Identify which cell holds the provided text, then report its [X, Y] central coordinate. 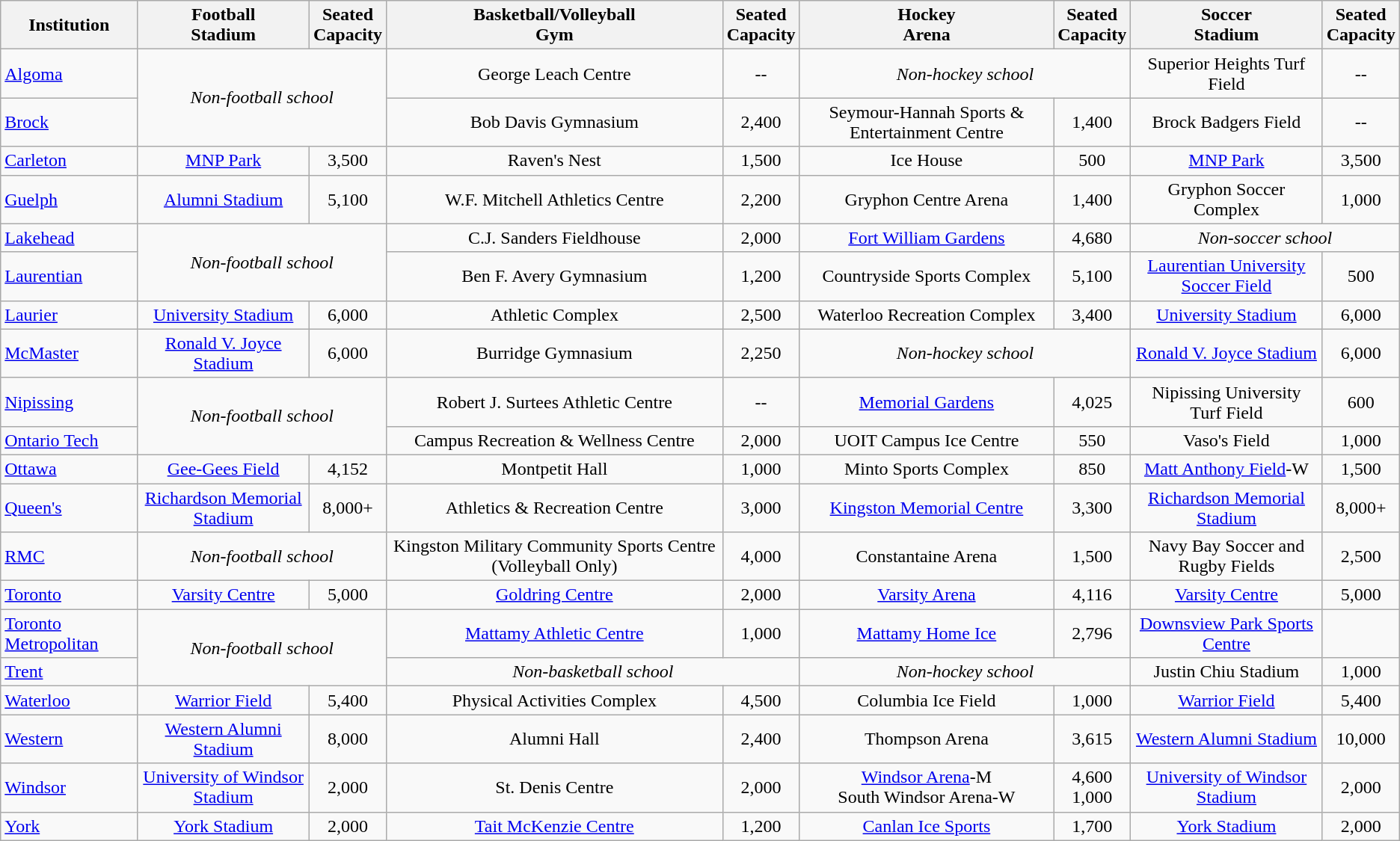
Raven's Nest [555, 161]
Alumni Hall [555, 739]
3,000 [761, 507]
W.F. Mitchell Athletics Centre [555, 199]
Vaso's Field [1226, 440]
10,000 [1361, 739]
York [69, 826]
Navy Bay Soccer and Rugby Fields [1226, 556]
Ice House [927, 161]
Kingston Military Community Sports Centre (Volleyball Only) [555, 556]
Robert J. Surtees Athletic Centre [555, 402]
Athletic Complex [555, 315]
McMaster [69, 353]
Goldring Centre [555, 595]
Nipissing [69, 402]
Montpetit Hall [555, 469]
Gryphon Soccer Complex [1226, 199]
Tait McKenzie Centre [555, 826]
Columbia Ice Field [927, 700]
Downsview Park Sports Centre [1226, 634]
3,400 [1092, 315]
Memorial Gardens [927, 402]
Seymour-Hannah Sports & Entertainment Centre [927, 123]
Non-basketball school [594, 672]
2,796 [1092, 634]
Windsor Arena-MSouth Windsor Arena-W [927, 788]
HockeyArena [927, 25]
Constantaine Arena [927, 556]
Non-soccer school [1265, 238]
Ben F. Avery Gymnasium [555, 277]
Toronto Metropolitan [69, 634]
Guelph [69, 199]
Alumni Stadium [224, 199]
UOIT Campus Ice Centre [927, 440]
Kingston Memorial Centre [927, 507]
C.J. Sanders Fieldhouse [555, 238]
4,152 [347, 469]
Institution [69, 25]
Basketball/VolleyballGym [555, 25]
Mattamy Home Ice [927, 634]
Brock Badgers Field [1226, 123]
Matt Anthony Field-W [1226, 469]
Justin Chiu Stadium [1226, 672]
4,116 [1092, 595]
8,000 [347, 739]
Waterloo [69, 700]
Queen's [69, 507]
Nipissing University Turf Field [1226, 402]
FootballStadium [224, 25]
4,500 [761, 700]
Burridge Gymnasium [555, 353]
2,250 [761, 353]
3,300 [1092, 507]
850 [1092, 469]
4,025 [1092, 402]
SoccerStadium [1226, 25]
Physical Activities Complex [555, 700]
Fort William Gardens [927, 238]
Trent [69, 672]
2,200 [761, 199]
Toronto [69, 595]
3,615 [1092, 739]
Varsity Arena [927, 595]
Lakehead [69, 238]
4,680 [1092, 238]
George Leach Centre [555, 73]
Waterloo Recreation Complex [927, 315]
Thompson Arena [927, 739]
Laurentian University Soccer Field [1226, 277]
RMC [69, 556]
Superior Heights Turf Field [1226, 73]
Algoma [69, 73]
Ottawa [69, 469]
Mattamy Athletic Centre [555, 634]
Ontario Tech [69, 440]
Minto Sports Complex [927, 469]
Countryside Sports Complex [927, 277]
Western [69, 739]
Bob Davis Gymnasium [555, 123]
Carleton [69, 161]
Windsor [69, 788]
4,6001,000 [1092, 788]
1,700 [1092, 826]
Brock [69, 123]
Athletics & Recreation Centre [555, 507]
Gryphon Centre Arena [927, 199]
600 [1361, 402]
Laurentian [69, 277]
Campus Recreation & Wellness Centre [555, 440]
Canlan Ice Sports [927, 826]
4,000 [761, 556]
Gee-Gees Field [224, 469]
550 [1092, 440]
Laurier [69, 315]
St. Denis Centre [555, 788]
